Provide the (x, y) coordinate of the cell's center where the given text is located.  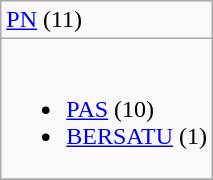
PN (11) (107, 20)
PAS (10) BERSATU (1) (107, 109)
